Output the [X, Y] coordinate of the center of the cell containing the given text.  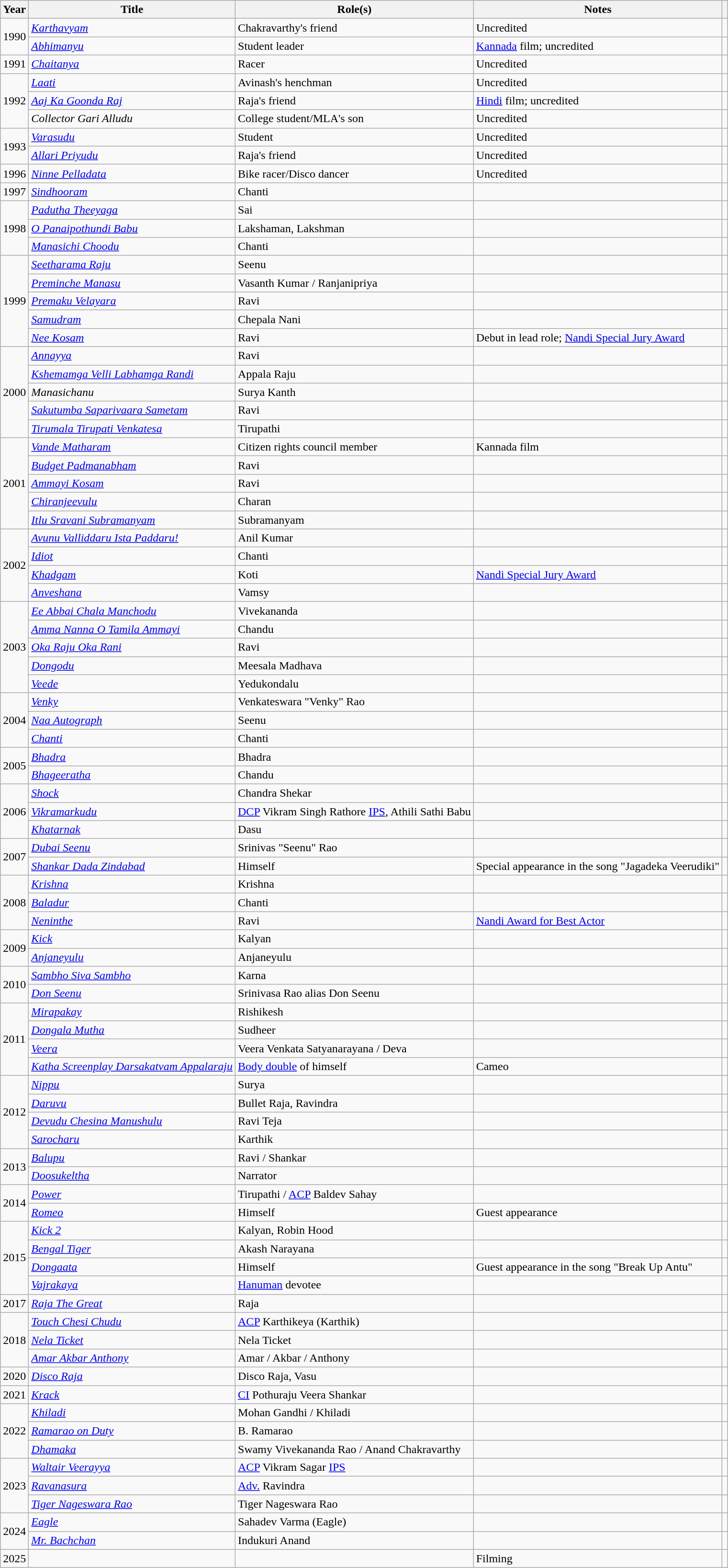
College student/MLA's son [355, 119]
Raja The Great [132, 1303]
Kalyan, Robin Hood [355, 1230]
Aaj Ka Goonda Raj [132, 101]
Body double of himself [355, 1066]
Hindi film; uncredited [597, 101]
Power [132, 1194]
Karthik [355, 1139]
Daruvu [132, 1103]
Student [355, 137]
DCP Vikram Singh Rathore IPS, Athili Sathi Babu [355, 812]
Mirapakay [132, 1012]
Citizen rights council member [355, 447]
Karthavyam [132, 28]
Abhimanyu [132, 46]
Chandra Shekar [355, 793]
Dongaata [132, 1267]
Shock [132, 793]
Annayya [132, 356]
Sindhooram [132, 192]
Cameo [597, 1066]
Doosukeltha [132, 1176]
Naa Autograph [132, 720]
Chaitanya [132, 64]
2021 [14, 1395]
Notes [597, 10]
Avinash's henchman [355, 82]
Guest appearance in the song "Break Up Antu" [597, 1267]
Vamsy [355, 593]
2009 [14, 948]
Eagle [132, 1522]
Samudram [132, 319]
2010 [14, 984]
Charan [355, 501]
Swamy Vivekananda Rao / Anand Chakravarthy [355, 1449]
Allari Priyudu [132, 155]
Yedukondalu [355, 684]
Bengal Tiger [132, 1249]
Sudheer [355, 1030]
Ee Abbai Chala Manchodu [132, 611]
Bullet Raja, Ravindra [355, 1103]
Ravanasura [132, 1486]
Sai [355, 210]
Kalyan [355, 939]
Bhageeratha [132, 775]
Akash Narayana [355, 1249]
Khatarnak [132, 830]
2012 [14, 1112]
2008 [14, 902]
2001 [14, 483]
2020 [14, 1376]
Appala Raju [355, 374]
Nandi Award for Best Actor [597, 921]
Khadgam [132, 575]
2000 [14, 392]
2024 [14, 1531]
Itlu Sravani Subramanyam [132, 519]
2003 [14, 647]
Vajrakaya [132, 1285]
Guest appearance [597, 1212]
2015 [14, 1258]
Sambho Siva Sambho [132, 975]
Devudu Chesina Manushulu [132, 1121]
Padutha Theeyaga [132, 210]
2023 [14, 1486]
Year [14, 10]
Kick [132, 939]
Karna [355, 975]
ACP Vikram Sagar IPS [355, 1467]
Seetharama Raju [132, 265]
Balupu [132, 1158]
Tirupathi / ACP Baldev Sahay [355, 1194]
Idiot [132, 556]
Mohan Gandhi / Khiladi [355, 1413]
CI Pothuraju Veera Shankar [355, 1395]
2004 [14, 720]
Rishikesh [355, 1012]
Vikramarkudu [132, 812]
Nippu [132, 1084]
Romeo [132, 1212]
Nandi Special Jury Award [597, 575]
Title [132, 10]
Amma Nanna O Tamila Ammayi [132, 629]
1998 [14, 228]
Koti [355, 575]
Ravi / Shankar [355, 1158]
Sarocharu [132, 1139]
Srinivas "Seenu" Rao [355, 848]
Amar Akbar Anthony [132, 1358]
Lakshaman, Lakshman [355, 228]
Vasanth Kumar / Ranjanipriya [355, 283]
Manasichanu [132, 392]
Vivekananda [355, 611]
Premaku Velayara [132, 301]
Ammayi Kosam [132, 483]
Raja [355, 1303]
Bike racer/Disco dancer [355, 173]
2007 [14, 857]
Indukuri Anand [355, 1540]
Kannada film [597, 447]
Sahadev Varma (Eagle) [355, 1522]
2014 [14, 1203]
Special appearance in the song "Jagadeka Veerudiki" [597, 866]
Oka Raju Oka Rani [132, 647]
Kannada film; uncredited [597, 46]
Surya [355, 1084]
2006 [14, 811]
1999 [14, 301]
Chepala Nani [355, 319]
Tirumala Tirupati Venkatesa [132, 429]
Touch Chesi Chudu [132, 1321]
Hanuman devotee [355, 1285]
Varasudu [132, 137]
O Panaipothundi Babu [132, 228]
2013 [14, 1167]
ACP Karthikeya (Karthik) [355, 1321]
Chiranjeevulu [132, 501]
Krack [132, 1395]
2002 [14, 565]
Khiladi [132, 1413]
1990 [14, 37]
Subramanyam [355, 519]
1997 [14, 192]
Venkateswara "Venky" Rao [355, 702]
Nee Kosam [132, 338]
1992 [14, 101]
Adv. Ravindra [355, 1486]
Kick 2 [132, 1230]
Srinivasa Rao alias Don Seenu [355, 993]
Dongala Mutha [132, 1030]
Veede [132, 684]
2005 [14, 766]
Student leader [355, 46]
2011 [14, 1039]
Filming [597, 1558]
2018 [14, 1340]
Surya Kanth [355, 392]
Preminche Manasu [132, 283]
Amar / Akbar / Anthony [355, 1358]
Disco Raja, Vasu [355, 1376]
Avunu Valliddaru Ista Paddaru! [132, 538]
Laati [132, 82]
Ninne Pelladata [132, 173]
Dasu [355, 830]
Waltair Veerayya [132, 1467]
Narrator [355, 1176]
Anveshana [132, 593]
Budget Padmanabham [132, 465]
Veera [132, 1048]
Debut in lead role; Nandi Special Jury Award [597, 338]
Katha Screenplay Darsakatvam Appalaraju [132, 1066]
1996 [14, 173]
1993 [14, 146]
Racer [355, 64]
Dubai Seenu [132, 848]
Sakutumba Saparivaara Sametam [132, 410]
Neninthe [132, 921]
Veera Venkata Satyanarayana / Deva [355, 1048]
Vande Matharam [132, 447]
Shankar Dada Zindabad [132, 866]
Baladur [132, 902]
Collector Gari Alludu [132, 119]
B. Ramarao [355, 1431]
Venky [132, 702]
Role(s) [355, 10]
1991 [14, 64]
Anil Kumar [355, 538]
Ramarao on Duty [132, 1431]
Ravi Teja [355, 1121]
2017 [14, 1303]
Disco Raja [132, 1376]
Tirupathi [355, 429]
Manasichi Choodu [132, 247]
2025 [14, 1558]
Meesala Madhava [355, 666]
Don Seenu [132, 993]
Dhamaka [132, 1449]
Mr. Bachchan [132, 1540]
Kshemamga Velli Labhamga Randi [132, 374]
2022 [14, 1431]
Chakravarthy's friend [355, 28]
Dongodu [132, 666]
